Return the (x, y) coordinate for the center point of the cell that contains the specified text.  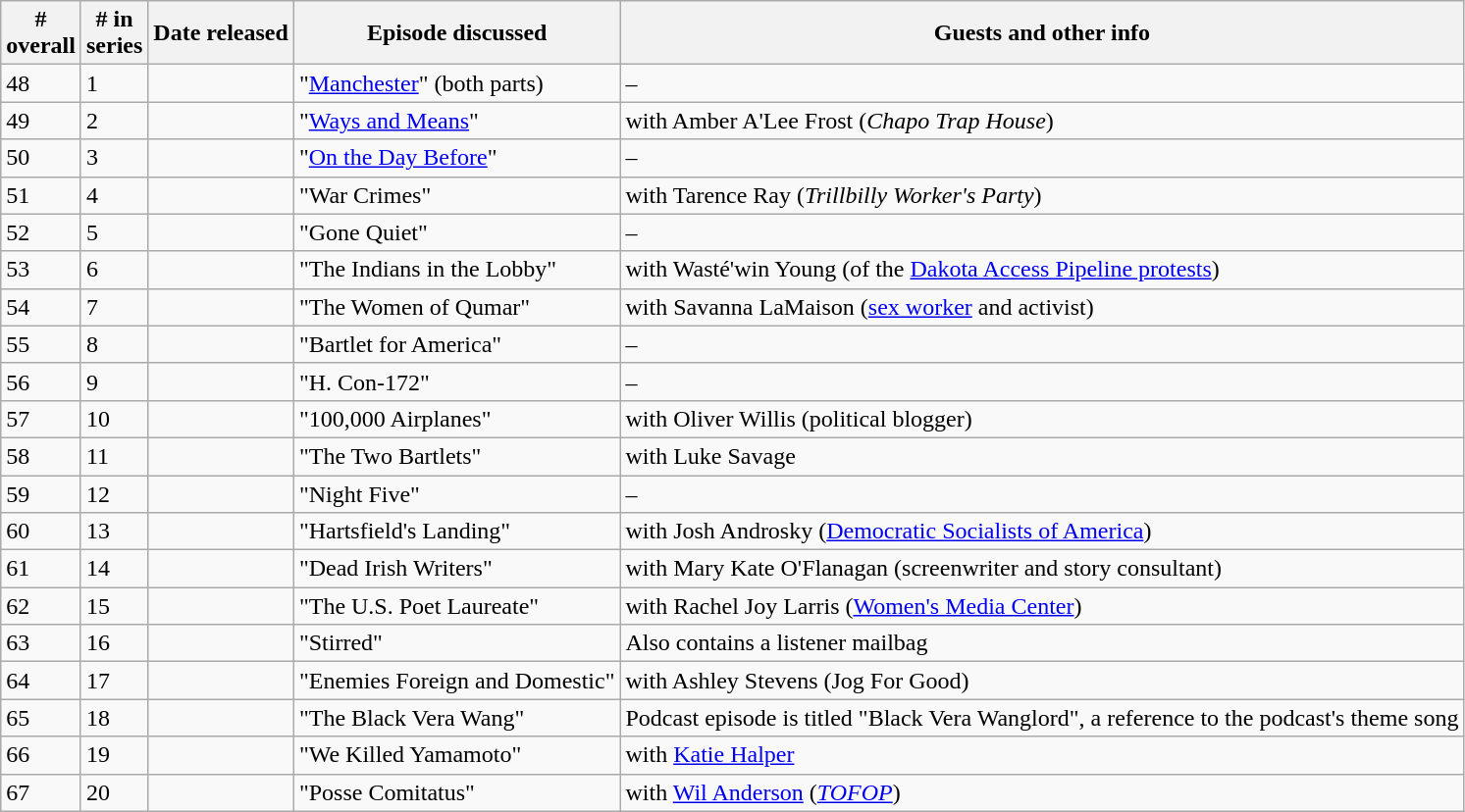
"On the Day Before" (457, 158)
48 (41, 83)
"Gone Quiet" (457, 232)
14 (114, 569)
49 (41, 121)
"The Indians in the Lobby" (457, 270)
17 (114, 681)
"Dead Irish Writers" (457, 569)
"Hartsfield's Landing" (457, 532)
with Amber A'Lee Frost (Chapo Trap House) (1042, 121)
"Stirred" (457, 643)
4 (114, 195)
12 (114, 493)
66 (41, 755)
with Mary Kate O'Flanagan (screenwriter and story consultant) (1042, 569)
with Ashley Stevens (Jog For Good) (1042, 681)
67 (41, 792)
18 (114, 718)
6 (114, 270)
2 (114, 121)
1 (114, 83)
63 (41, 643)
"Bartlet for America" (457, 344)
62 (41, 606)
"The Two Bartlets" (457, 456)
15 (114, 606)
"Night Five" (457, 493)
64 (41, 681)
10 (114, 419)
"The Black Vera Wang" (457, 718)
#overall (41, 33)
with Savanna LaMaison (sex worker and activist) (1042, 307)
with Luke Savage (1042, 456)
"Ways and Means" (457, 121)
56 (41, 381)
5 (114, 232)
with Wasté'win Young (of the Dakota Access Pipeline protests) (1042, 270)
"100,000 Airplanes" (457, 419)
13 (114, 532)
58 (41, 456)
Date released (222, 33)
50 (41, 158)
with Oliver Willis (political blogger) (1042, 419)
61 (41, 569)
"The U.S. Poet Laureate" (457, 606)
20 (114, 792)
"We Killed Yamamoto" (457, 755)
55 (41, 344)
65 (41, 718)
7 (114, 307)
Guests and other info (1042, 33)
Episode discussed (457, 33)
"Posse Comitatus" (457, 792)
52 (41, 232)
# inseries (114, 33)
with Josh Androsky (Democratic Socialists of America) (1042, 532)
"War Crimes" (457, 195)
Podcast episode is titled "Black Vera Wanglord", a reference to the podcast's theme song (1042, 718)
8 (114, 344)
19 (114, 755)
60 (41, 532)
Also contains a listener mailbag (1042, 643)
with Rachel Joy Larris (Women's Media Center) (1042, 606)
11 (114, 456)
3 (114, 158)
51 (41, 195)
"The Women of Qumar" (457, 307)
"H. Con-172" (457, 381)
59 (41, 493)
with Katie Halper (1042, 755)
9 (114, 381)
16 (114, 643)
with Wil Anderson (TOFOP) (1042, 792)
54 (41, 307)
57 (41, 419)
"Manchester" (both parts) (457, 83)
with Tarence Ray (Trillbilly Worker's Party) (1042, 195)
53 (41, 270)
"Enemies Foreign and Domestic" (457, 681)
